Determine the (x, y) coordinate at the center of the cell enclosing the given text.  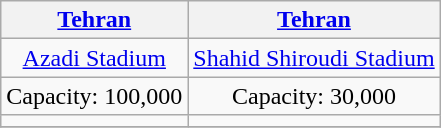
Azadi Stadium (94, 58)
Capacity: 100,000 (94, 96)
Shahid Shiroudi Stadium (314, 58)
Capacity: 30,000 (314, 96)
